Return the [X, Y] coordinate for the center point of the cell that contains the specified text.  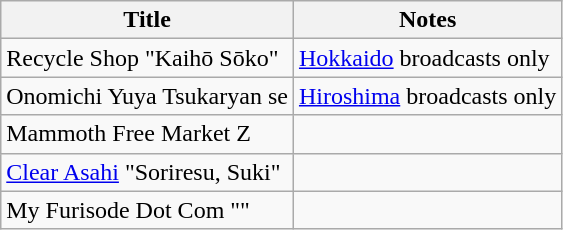
Clear Asahi "Soriresu, Suki" [148, 172]
My Furisode Dot Com "" [148, 210]
Onomichi Yuya Tsukaryan se [148, 96]
Hiroshima broadcasts only [427, 96]
Title [148, 20]
Hokkaido broadcasts only [427, 58]
Mammoth Free Market Z [148, 134]
Notes [427, 20]
Recycle Shop "Kaihō Sōko" [148, 58]
